Detect which cell encompasses the target text, then output its (x, y) center coordinate. 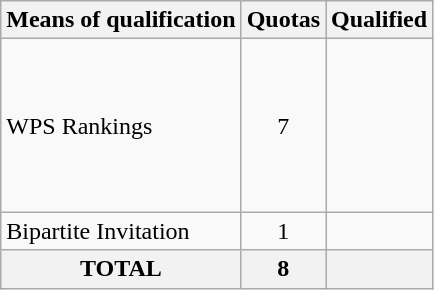
Means of qualification (121, 20)
Quotas (283, 20)
8 (283, 269)
7 (283, 126)
Bipartite Invitation (121, 231)
WPS Rankings (121, 126)
TOTAL (121, 269)
1 (283, 231)
Qualified (380, 20)
